From the cell containing the given text, extract its center point as (x, y) coordinate. 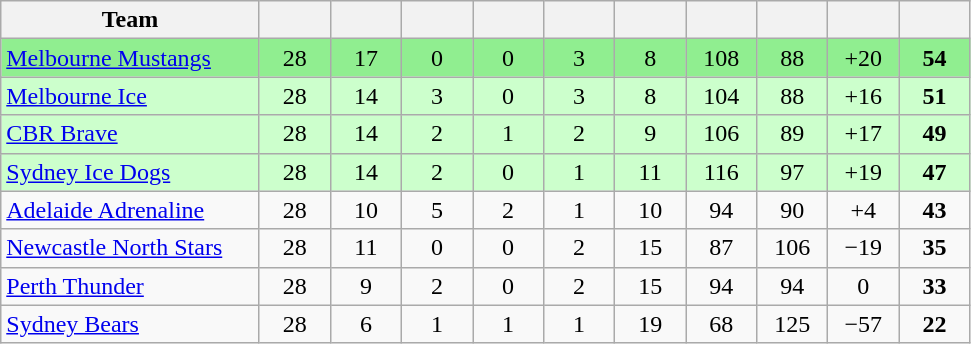
CBR Brave (130, 134)
Team (130, 20)
90 (792, 210)
Melbourne Ice (130, 96)
49 (934, 134)
35 (934, 248)
108 (722, 58)
+16 (864, 96)
51 (934, 96)
Melbourne Mustangs (130, 58)
43 (934, 210)
+20 (864, 58)
47 (934, 172)
125 (792, 324)
+17 (864, 134)
68 (722, 324)
6 (366, 324)
19 (650, 324)
Newcastle North Stars (130, 248)
97 (792, 172)
17 (366, 58)
Adelaide Adrenaline (130, 210)
104 (722, 96)
−19 (864, 248)
22 (934, 324)
+19 (864, 172)
Perth Thunder (130, 286)
5 (436, 210)
Sydney Bears (130, 324)
116 (722, 172)
87 (722, 248)
54 (934, 58)
+4 (864, 210)
33 (934, 286)
Sydney Ice Dogs (130, 172)
89 (792, 134)
−57 (864, 324)
